Output the (X, Y) coordinate of the center of the cell containing the given text.  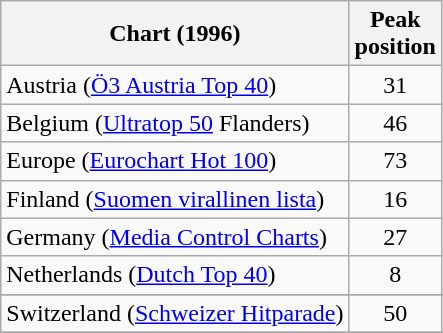
Belgium (Ultratop 50 Flanders) (175, 123)
31 (395, 85)
Chart (1996) (175, 34)
50 (395, 313)
Germany (Media Control Charts) (175, 237)
Switzerland (Schweizer Hitparade) (175, 313)
Peakposition (395, 34)
8 (395, 275)
Finland (Suomen virallinen lista) (175, 199)
73 (395, 161)
Netherlands (Dutch Top 40) (175, 275)
27 (395, 237)
16 (395, 199)
Europe (Eurochart Hot 100) (175, 161)
Austria (Ö3 Austria Top 40) (175, 85)
46 (395, 123)
